Locate the cell with the specified text and output its (X, Y) center coordinate. 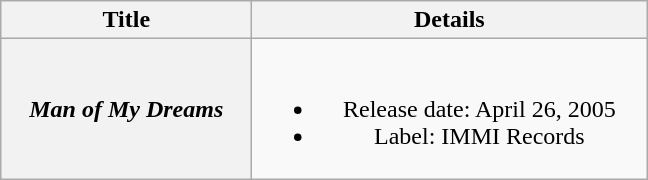
Man of My Dreams (126, 109)
Release date: April 26, 2005Label: IMMI Records (450, 109)
Title (126, 20)
Details (450, 20)
